Output the (X, Y) coordinate of the center of the cell containing the given text.  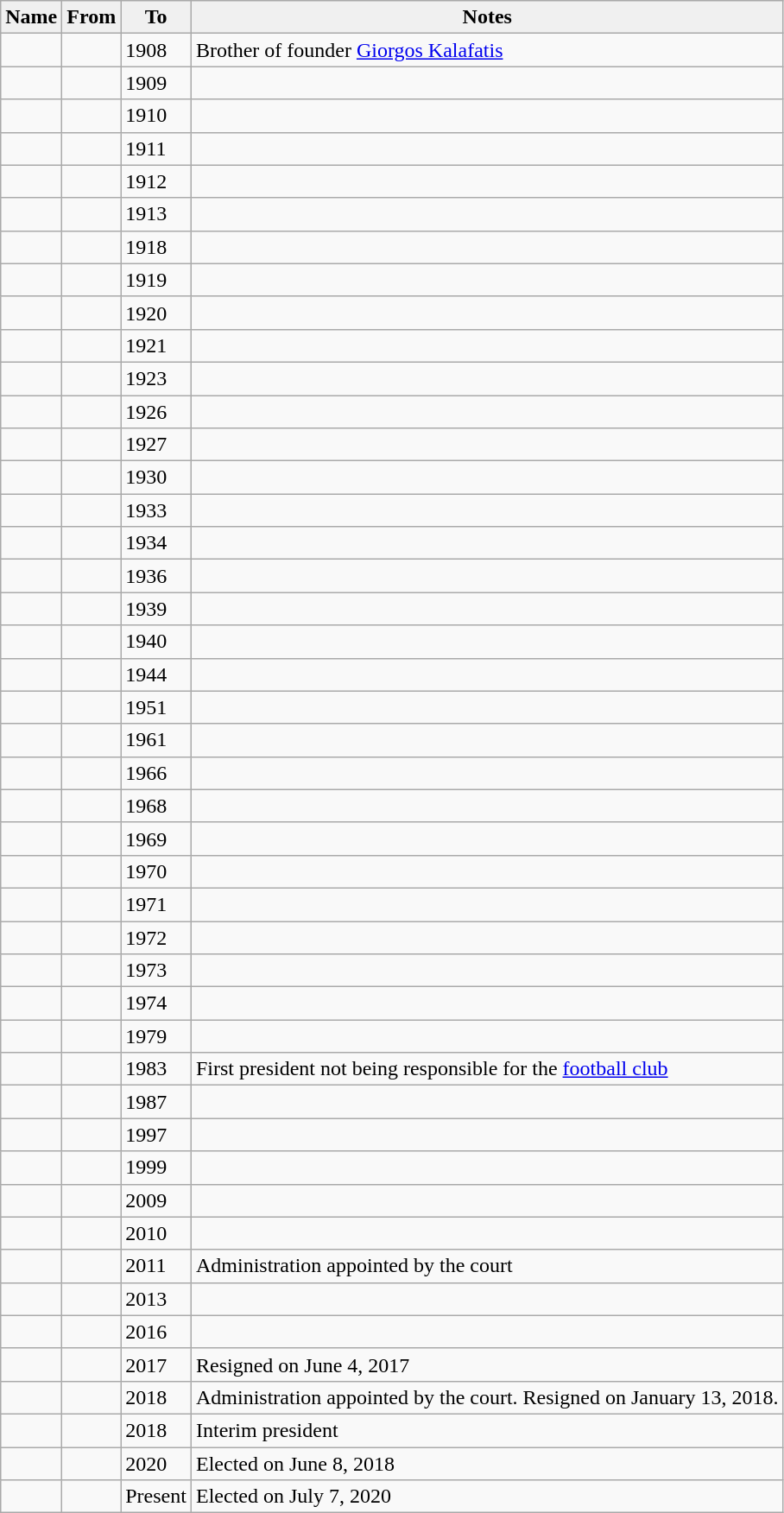
1951 (156, 707)
To (156, 17)
1933 (156, 510)
1923 (156, 378)
1969 (156, 839)
1920 (156, 313)
1966 (156, 773)
1936 (156, 576)
2017 (156, 1364)
1999 (156, 1168)
1934 (156, 543)
1919 (156, 280)
First president not being responsible for the football club (487, 1069)
Brother of founder Giorgos Kalafatis (487, 50)
1972 (156, 937)
1968 (156, 806)
Present (156, 1497)
1997 (156, 1135)
2011 (156, 1266)
1983 (156, 1069)
Name (31, 17)
1909 (156, 83)
Notes (487, 17)
1970 (156, 871)
1971 (156, 904)
2020 (156, 1464)
2013 (156, 1299)
1961 (156, 740)
Interim president (487, 1430)
1911 (156, 149)
1918 (156, 247)
1939 (156, 609)
1930 (156, 478)
1974 (156, 1003)
1944 (156, 674)
2016 (156, 1332)
1912 (156, 181)
Administration appointed by the court (487, 1266)
1910 (156, 116)
From (92, 17)
Elected on July 7, 2020 (487, 1497)
1973 (156, 971)
1987 (156, 1102)
1927 (156, 445)
1926 (156, 412)
Administration appointed by the court. Resigned on January 13, 2018. (487, 1397)
1921 (156, 345)
1979 (156, 1036)
Elected on June 8, 2018 (487, 1464)
Resigned on June 4, 2017 (487, 1364)
2009 (156, 1200)
2010 (156, 1233)
1913 (156, 214)
1940 (156, 642)
1908 (156, 50)
